Extract the [X, Y] coordinate from the center of the cell holding the provided text.  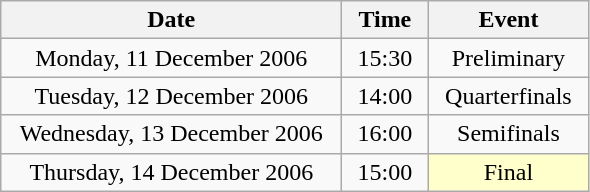
14:00 [385, 96]
Tuesday, 12 December 2006 [172, 96]
Wednesday, 13 December 2006 [172, 134]
Quarterfinals [508, 96]
16:00 [385, 134]
Preliminary [508, 58]
Thursday, 14 December 2006 [172, 172]
Time [385, 20]
Semifinals [508, 134]
Date [172, 20]
15:30 [385, 58]
Monday, 11 December 2006 [172, 58]
Event [508, 20]
15:00 [385, 172]
Final [508, 172]
